Scan for the cell matching the given text and deliver its [x, y] coordinate at center. 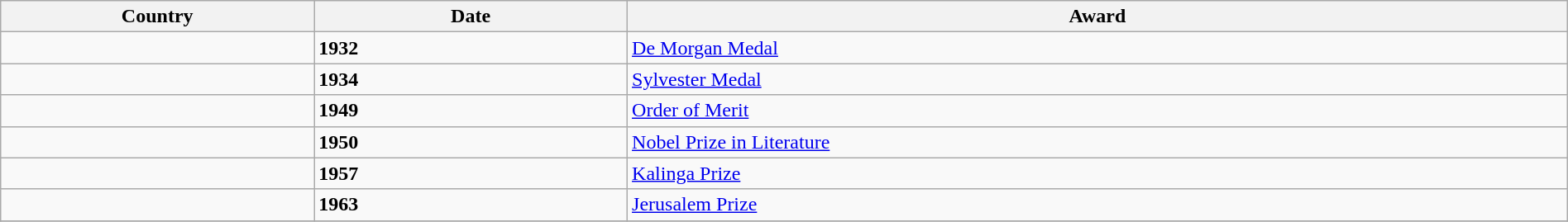
1949 [471, 111]
1957 [471, 173]
Country [157, 17]
De Morgan Medal [1098, 48]
1950 [471, 142]
Order of Merit [1098, 111]
Date [471, 17]
Nobel Prize in Literature [1098, 142]
1932 [471, 48]
Jerusalem Prize [1098, 205]
Award [1098, 17]
Sylvester Medal [1098, 79]
Kalinga Prize [1098, 173]
1934 [471, 79]
1963 [471, 205]
